For the text-containing cell, return its midpoint in [x, y] coordinate format. 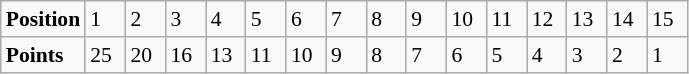
16 [185, 55]
14 [627, 19]
Position [43, 19]
20 [145, 55]
Points [43, 55]
15 [667, 19]
25 [105, 55]
12 [547, 19]
